Determine the (X, Y) coordinate at the center of the cell enclosing the given text.  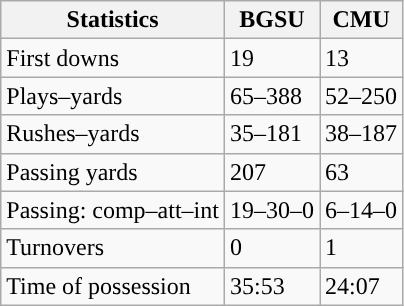
Passing: comp–att–int (113, 210)
65–388 (272, 96)
19–30–0 (272, 210)
1 (362, 248)
35:53 (272, 286)
BGSU (272, 20)
First downs (113, 58)
13 (362, 58)
Passing yards (113, 172)
Statistics (113, 20)
19 (272, 58)
0 (272, 248)
Turnovers (113, 248)
CMU (362, 20)
63 (362, 172)
24:07 (362, 286)
6–14–0 (362, 210)
35–181 (272, 134)
52–250 (362, 96)
38–187 (362, 134)
Plays–yards (113, 96)
207 (272, 172)
Time of possession (113, 286)
Rushes–yards (113, 134)
